Scan for the cell matching the given text and deliver its (x, y) coordinate at center. 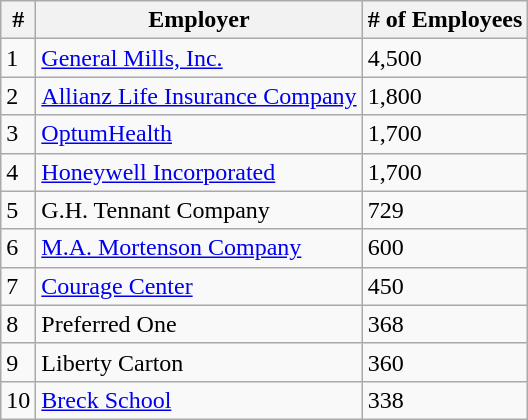
3 (18, 134)
G.H. Tennant Company (199, 210)
Preferred One (199, 324)
M.A. Mortenson Company (199, 248)
8 (18, 324)
368 (445, 324)
Honeywell Incorporated (199, 172)
600 (445, 248)
Allianz Life Insurance Company (199, 96)
9 (18, 362)
4,500 (445, 58)
6 (18, 248)
Employer (199, 20)
Breck School (199, 400)
4 (18, 172)
2 (18, 96)
10 (18, 400)
360 (445, 362)
OptumHealth (199, 134)
338 (445, 400)
1 (18, 58)
General Mills, Inc. (199, 58)
7 (18, 286)
# (18, 20)
Courage Center (199, 286)
729 (445, 210)
5 (18, 210)
Liberty Carton (199, 362)
# of Employees (445, 20)
450 (445, 286)
1,800 (445, 96)
